Extract the [X, Y] coordinate from the center of the cell holding the provided text.  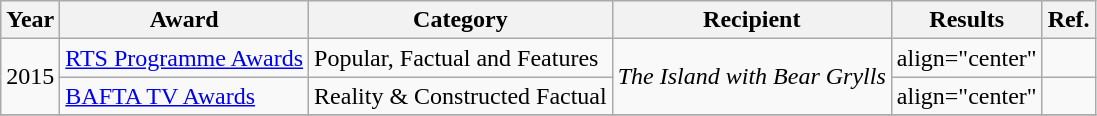
Reality & Constructed Factual [461, 96]
Popular, Factual and Features [461, 58]
Award [184, 20]
Recipient [752, 20]
The Island with Bear Grylls [752, 77]
Category [461, 20]
BAFTA TV Awards [184, 96]
Ref. [1068, 20]
2015 [30, 77]
Results [966, 20]
Year [30, 20]
RTS Programme Awards [184, 58]
